Pinpoint the cell where the given text exists, returning its [x, y] midpoint coordinate. 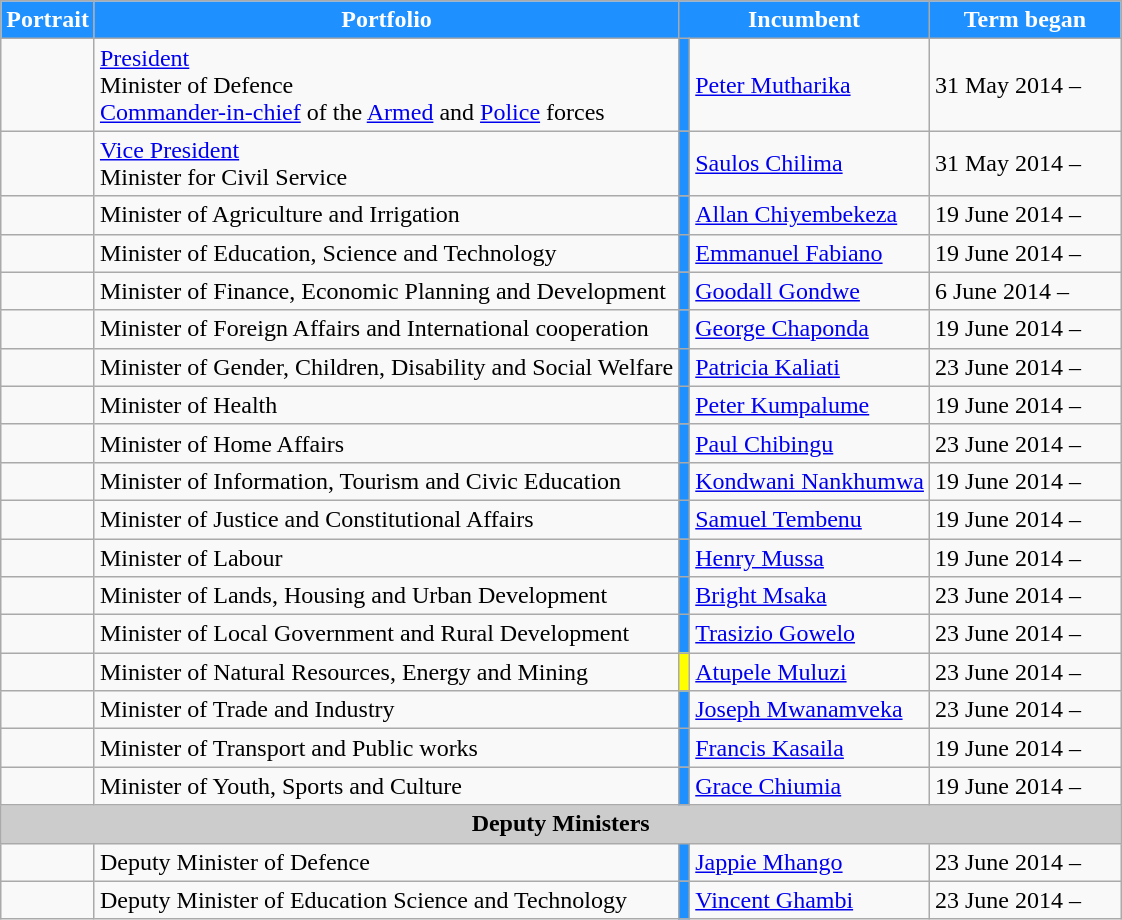
Francis Kasaila [810, 748]
George Chaponda [810, 329]
Minister of Foreign Affairs and International cooperation [386, 329]
Trasizio Gowelo [810, 634]
Portrait [48, 20]
Vice PresidentMinister for Civil Service [386, 164]
PresidentMinister of DefenceCommander-in-chief of the Armed and Police forces [386, 85]
Minister of Health [386, 405]
Joseph Mwanamveka [810, 710]
Kondwani Nankhumwa [810, 481]
Minister of Local Government and Rural Development [386, 634]
Minister of Trade and Industry [386, 710]
Minister of Information, Tourism and Civic Education [386, 481]
Bright Msaka [810, 596]
Grace Chiumia [810, 786]
Goodall Gondwe [810, 291]
Minister of Agriculture and Irrigation [386, 215]
Henry Mussa [810, 557]
Vincent Ghambi [810, 900]
Deputy Minister of Education Science and Technology [386, 900]
Minister of Natural Resources, Energy and Mining [386, 672]
Samuel Tembenu [810, 519]
Jappie Mhango [810, 862]
Minister of Youth, Sports and Culture [386, 786]
Minister of Lands, Housing and Urban Development [386, 596]
Saulos Chilima [810, 164]
Incumbent [804, 20]
Patricia Kaliati [810, 367]
6 June 2014 – [1024, 291]
Emmanuel Fabiano [810, 253]
Atupele Muluzi [810, 672]
Minister of Labour [386, 557]
Deputy Ministers [561, 824]
Portfolio [386, 20]
Minister of Justice and Constitutional Affairs [386, 519]
Paul Chibingu [810, 443]
Term began [1024, 20]
Deputy Minister of Defence [386, 862]
Minister of Education, Science and Technology [386, 253]
Peter Kumpalume [810, 405]
Minister of Home Affairs [386, 443]
Peter Mutharika [810, 85]
Minister of Finance, Economic Planning and Development [386, 291]
Minister of Transport and Public works [386, 748]
Allan Chiyembekeza [810, 215]
Minister of Gender, Children, Disability and Social Welfare [386, 367]
